Provide the (x, y) coordinate of the cell's center where the given text is located.  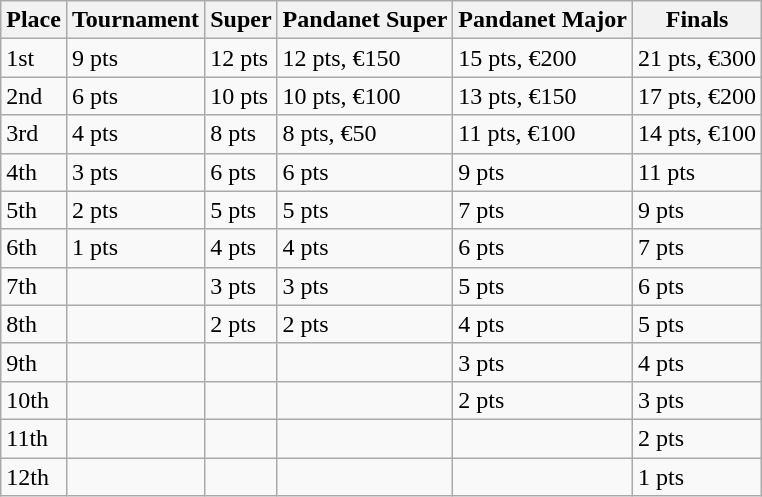
2nd (34, 96)
Pandanet Major (543, 20)
15 pts, €200 (543, 58)
7th (34, 286)
Tournament (135, 20)
10th (34, 400)
13 pts, €150 (543, 96)
14 pts, €100 (698, 134)
8th (34, 324)
5th (34, 210)
Pandanet Super (365, 20)
10 pts (241, 96)
8 pts (241, 134)
11th (34, 438)
4th (34, 172)
Finals (698, 20)
11 pts (698, 172)
17 pts, €200 (698, 96)
11 pts, €100 (543, 134)
12th (34, 477)
6th (34, 248)
1st (34, 58)
3rd (34, 134)
9th (34, 362)
10 pts, €100 (365, 96)
Place (34, 20)
21 pts, €300 (698, 58)
Super (241, 20)
8 pts, €50 (365, 134)
12 pts, €150 (365, 58)
12 pts (241, 58)
